Provide the [x, y] coordinate of the cell's center where the given text is located.  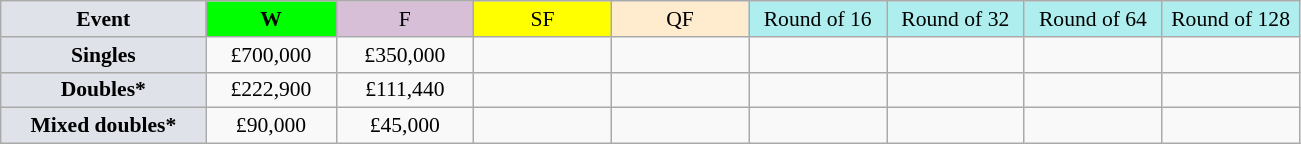
Event [104, 19]
£90,000 [271, 126]
Singles [104, 55]
Round of 128 [1231, 19]
SF [543, 19]
Round of 16 [818, 19]
Round of 64 [1093, 19]
£700,000 [271, 55]
Mixed doubles* [104, 126]
QF [680, 19]
£222,900 [271, 90]
W [271, 19]
£111,440 [405, 90]
£350,000 [405, 55]
F [405, 19]
£45,000 [405, 126]
Round of 32 [955, 19]
Doubles* [104, 90]
